Capture the cell that displays the provided text and extract its [x, y] central coordinate. 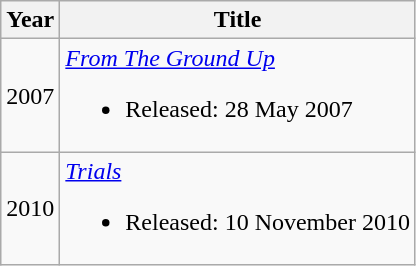
Title [238, 20]
TrialsReleased: 10 November 2010 [238, 208]
2010 [30, 208]
Year [30, 20]
2007 [30, 96]
From The Ground UpReleased: 28 May 2007 [238, 96]
